Determine the (X, Y) coordinate at the center of the cell enclosing the given text.  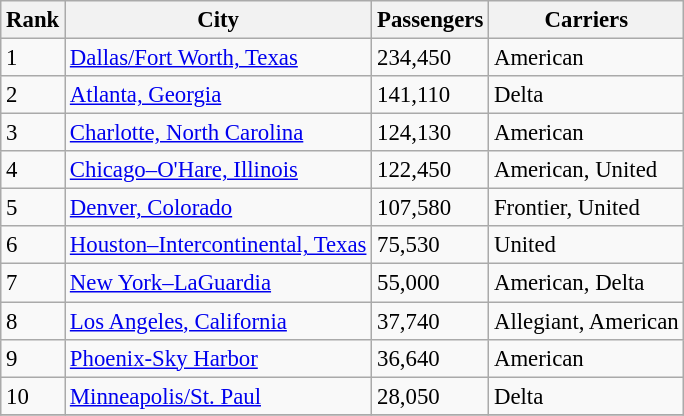
37,740 (430, 321)
Phoenix-Sky Harbor (218, 358)
3 (33, 133)
Dallas/Fort Worth, Texas (218, 58)
36,640 (430, 358)
107,580 (430, 208)
Charlotte, North Carolina (218, 133)
122,450 (430, 170)
Houston–Intercontinental, Texas (218, 245)
United (586, 245)
Passengers (430, 20)
Allegiant, American (586, 321)
Denver, Colorado (218, 208)
Atlanta, Georgia (218, 95)
2 (33, 95)
Minneapolis/St. Paul (218, 396)
9 (33, 358)
7 (33, 283)
8 (33, 321)
Rank (33, 20)
234,450 (430, 58)
Frontier, United (586, 208)
American, United (586, 170)
4 (33, 170)
10 (33, 396)
28,050 (430, 396)
6 (33, 245)
5 (33, 208)
New York–LaGuardia (218, 283)
American, Delta (586, 283)
75,530 (430, 245)
City (218, 20)
55,000 (430, 283)
Carriers (586, 20)
Los Angeles, California (218, 321)
124,130 (430, 133)
1 (33, 58)
141,110 (430, 95)
Chicago–O'Hare, Illinois (218, 170)
